Output the [X, Y] coordinate of the center of the cell containing the given text.  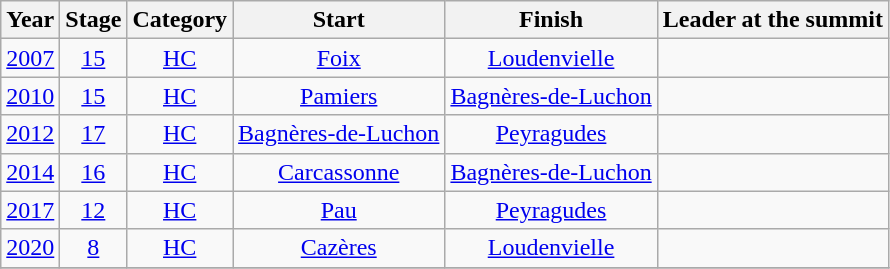
2014 [30, 172]
8 [94, 248]
Leader at the summit [772, 20]
2012 [30, 134]
12 [94, 210]
16 [94, 172]
Year [30, 20]
Pamiers [339, 96]
Pau [339, 210]
Category [180, 20]
2010 [30, 96]
Finish [551, 20]
2020 [30, 248]
2017 [30, 210]
Cazères [339, 248]
Carcassonne [339, 172]
2007 [30, 58]
17 [94, 134]
Stage [94, 20]
Start [339, 20]
Foix [339, 58]
